Detect which cell encompasses the target text, then output its [X, Y] center coordinate. 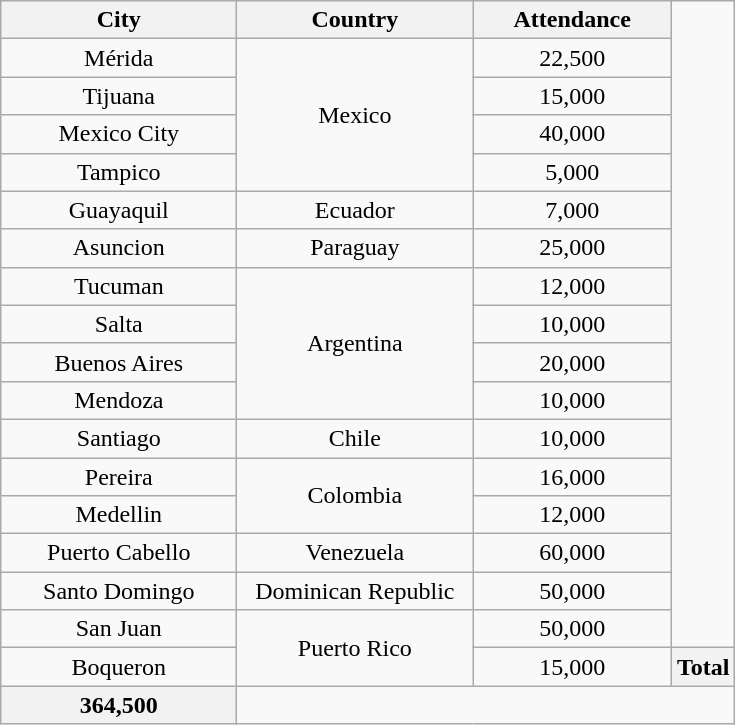
San Juan [119, 629]
Ecuador [355, 210]
Paraguay [355, 248]
Boqueron [119, 667]
5,000 [572, 172]
Venezuela [355, 553]
Total [703, 667]
Dominican Republic [355, 591]
Buenos Aires [119, 362]
Mexico [355, 115]
Colombia [355, 496]
Tijuana [119, 96]
Pereira [119, 477]
Medellin [119, 515]
Puerto Cabello [119, 553]
40,000 [572, 134]
Tucuman [119, 286]
Salta [119, 324]
Puerto Rico [355, 648]
Guayaquil [119, 210]
Santiago [119, 438]
20,000 [572, 362]
16,000 [572, 477]
Mexico City [119, 134]
364,500 [119, 705]
Asuncion [119, 248]
60,000 [572, 553]
Country [355, 20]
Mérida [119, 58]
Tampico [119, 172]
Santo Domingo [119, 591]
22,500 [572, 58]
7,000 [572, 210]
Chile [355, 438]
City [119, 20]
Argentina [355, 343]
Mendoza [119, 400]
Attendance [572, 20]
25,000 [572, 248]
